Scan for the cell matching the given text and deliver its (x, y) coordinate at center. 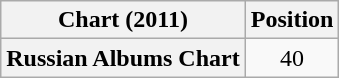
Russian Albums Chart (123, 58)
40 (292, 58)
Position (292, 20)
Chart (2011) (123, 20)
